Extract the [X, Y] coordinate from the center of the cell holding the provided text.  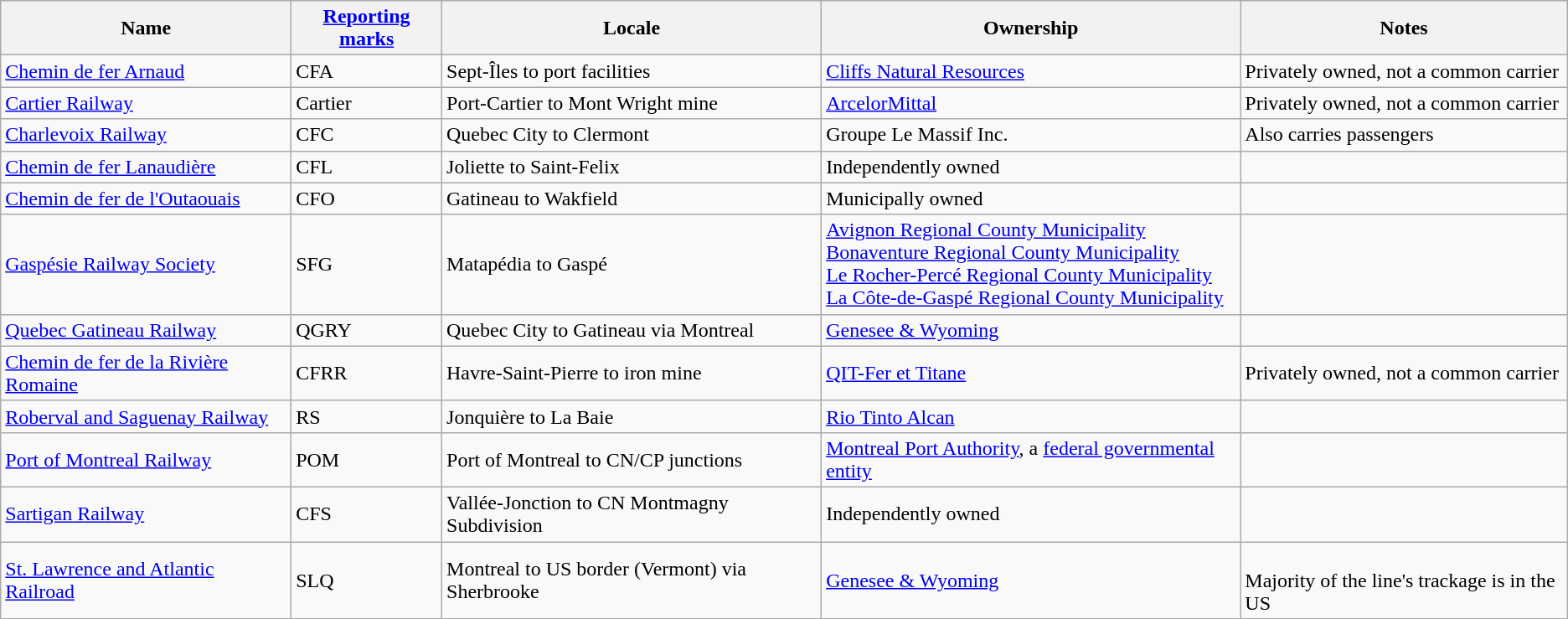
Gaspésie Railway Society [146, 265]
Montreal to US border (Vermont) via Sherbrooke [632, 580]
Locale [632, 28]
Havre-Saint-Pierre to iron mine [632, 374]
Notes [1404, 28]
Chemin de fer de l'Outaouais [146, 199]
Matapédia to Gaspé [632, 265]
Jonquière to La Baie [632, 416]
CFC [367, 135]
SLQ [367, 580]
Chemin de fer Arnaud [146, 71]
ArcelorMittal [1031, 103]
Charlevoix Railway [146, 135]
CFS [367, 514]
Reporting marks [367, 28]
Quebec City to Clermont [632, 135]
Rio Tinto Alcan [1031, 416]
Majority of the line's trackage is in the US [1404, 580]
Port of Montreal Railway [146, 459]
St. Lawrence and Atlantic Railroad [146, 580]
Ownership [1031, 28]
Chemin de fer Lanaudière [146, 167]
Also carries passengers [1404, 135]
Municipally owned [1031, 199]
Cartier Railway [146, 103]
QGRY [367, 330]
Port-Cartier to Mont Wright mine [632, 103]
Chemin de fer de la Rivière Romaine [146, 374]
Quebec City to Gatineau via Montreal [632, 330]
Sept-Îles to port facilities [632, 71]
Vallée-Jonction to CN Montmagny Subdivision [632, 514]
RS [367, 416]
CFL [367, 167]
Joliette to Saint-Felix [632, 167]
Sartigan Railway [146, 514]
Port of Montreal to CN/CP junctions [632, 459]
Cliffs Natural Resources [1031, 71]
POM [367, 459]
Quebec Gatineau Railway [146, 330]
Name [146, 28]
CFRR [367, 374]
Cartier [367, 103]
QIT-Fer et Titane [1031, 374]
Groupe Le Massif Inc. [1031, 135]
Gatineau to Wakfield [632, 199]
CFA [367, 71]
Montreal Port Authority, a federal governmental entity [1031, 459]
CFO [367, 199]
Roberval and Saguenay Railway [146, 416]
SFG [367, 265]
